Detect which cell encompasses the target text, then output its (x, y) center coordinate. 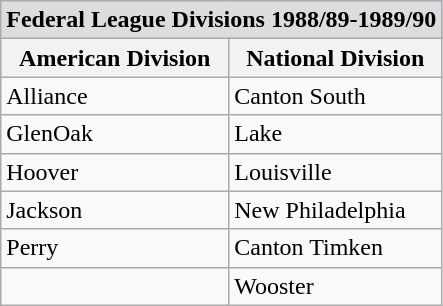
Jackson (115, 210)
Louisville (336, 172)
Lake (336, 134)
New Philadelphia (336, 210)
National Division (336, 58)
American Division (115, 58)
Federal League Divisions 1988/89-1989/90 (222, 20)
Hoover (115, 172)
Wooster (336, 286)
Canton South (336, 96)
GlenOak (115, 134)
Canton Timken (336, 248)
Perry (115, 248)
Alliance (115, 96)
